Search for the cell housing the specified text and yield its (x, y) center coordinate. 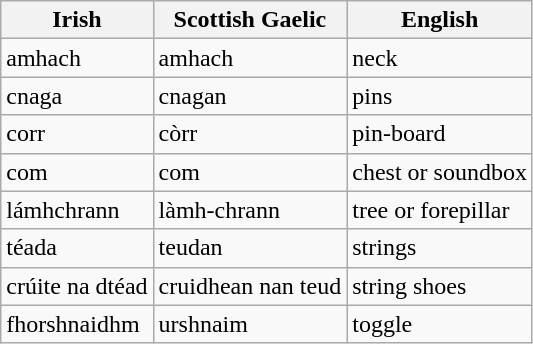
toggle (440, 324)
teudan (250, 248)
cnagan (250, 96)
cruidhean nan teud (250, 286)
làmh-chrann (250, 210)
English (440, 20)
Scottish Gaelic (250, 20)
neck (440, 58)
téada (77, 248)
cnaga (77, 96)
string shoes (440, 286)
Irish (77, 20)
crúite na dtéad (77, 286)
strings (440, 248)
còrr (250, 134)
fhorshnaidhm (77, 324)
lámhchrann (77, 210)
pins (440, 96)
pin-board (440, 134)
tree or forepillar (440, 210)
chest or soundbox (440, 172)
corr (77, 134)
urshnaim (250, 324)
